Detect which cell encompasses the target text, then output its [x, y] center coordinate. 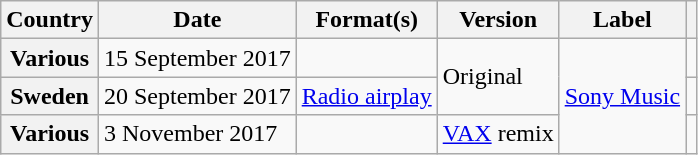
Version [498, 20]
VAX remix [498, 134]
Original [498, 77]
Sony Music [622, 96]
Format(s) [366, 20]
20 September 2017 [197, 96]
3 November 2017 [197, 134]
15 September 2017 [197, 58]
Country [50, 20]
Radio airplay [366, 96]
Date [197, 20]
Sweden [50, 96]
Label [622, 20]
